Locate the cell with the specified text and output its [X, Y] center coordinate. 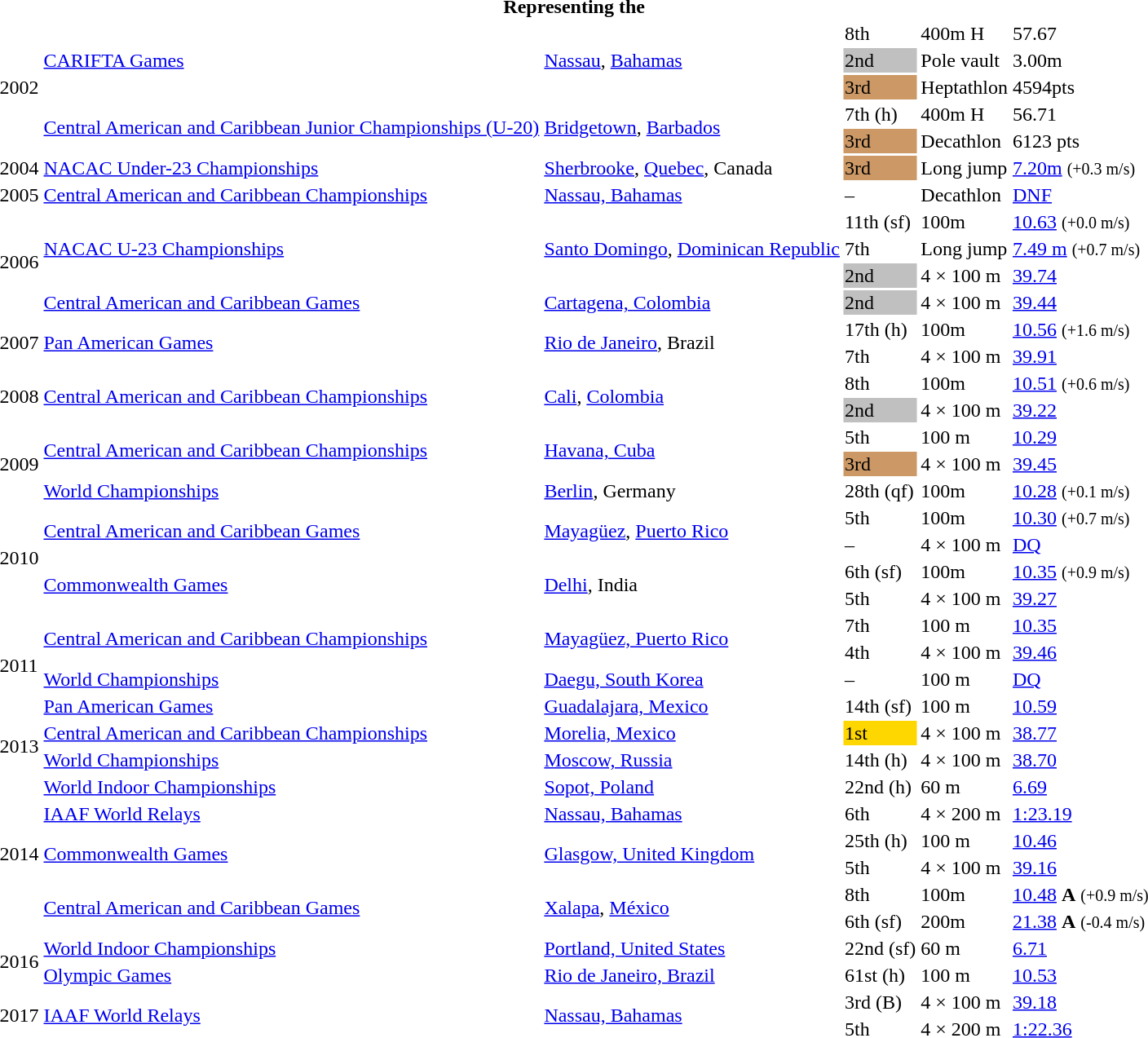
Berlin, Germany [692, 491]
Pole vault [965, 60]
Olympic Games [292, 975]
Cali, Colombia [692, 396]
Sopot, Poland [692, 787]
4 × 200 m [965, 814]
CARIFTA Games [292, 60]
25th (h) [880, 841]
Delhi, India [692, 585]
7th (h) [880, 114]
Santo Domingo, Dominican Republic [692, 249]
Cartagena, Colombia [692, 303]
11th (sf) [880, 222]
Heptathlon [965, 87]
61st (h) [880, 975]
Xalapa, México [692, 908]
6th [880, 814]
Central American and Caribbean Junior Championships (U-20) [292, 127]
28th (qf) [880, 491]
22nd (h) [880, 787]
Havana, Cuba [692, 450]
NACAC Under-23 Championships [292, 168]
Glasgow, United Kingdom [692, 855]
Guadalajara, Mexico [692, 706]
200m [965, 921]
17th (h) [880, 329]
Portland, United States [692, 948]
Moscow, Russia [692, 760]
1st [880, 733]
Bridgetown, Barbados [692, 127]
IAAF World Relays [292, 814]
4th [880, 652]
Morelia, Mexico [692, 733]
Daegu, South Korea [692, 679]
22nd (sf) [880, 948]
Sherbrooke, Quebec, Canada [692, 168]
NACAC U-23 Championships [292, 249]
14th (sf) [880, 706]
14th (h) [880, 760]
3rd (B) [880, 1002]
